Detect which cell encompasses the target text, then output its (X, Y) center coordinate. 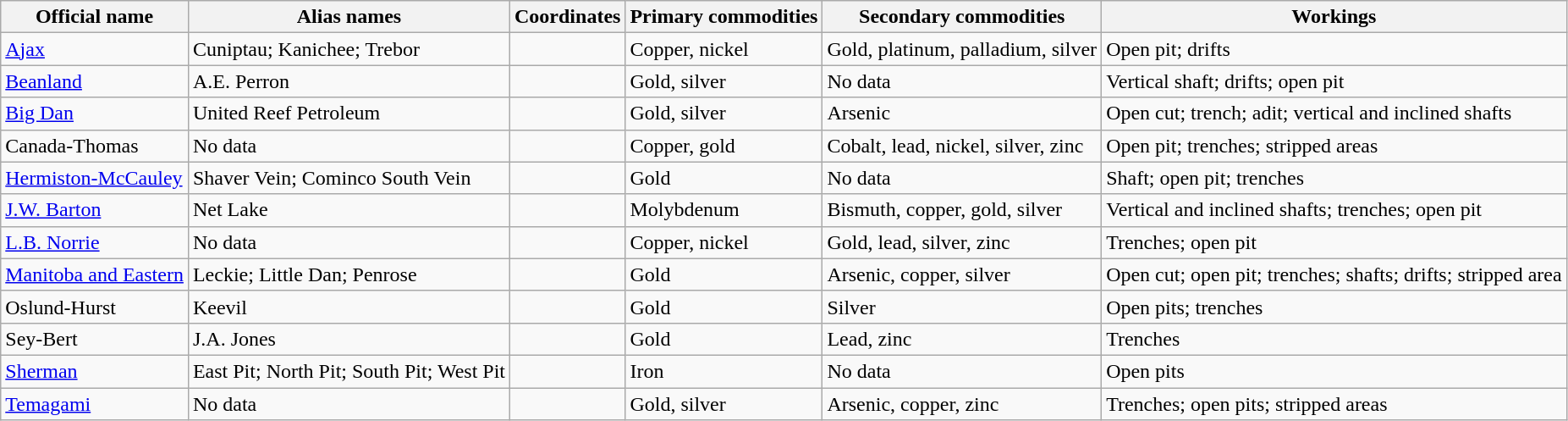
Open pit; drifts (1334, 49)
Primary commodities (724, 17)
Bismuth, copper, gold, silver (962, 210)
Secondary commodities (962, 17)
Shaft; open pit; trenches (1334, 178)
Open cut; open pit; trenches; shafts; drifts; stripped area (1334, 274)
Silver (962, 307)
Ajax (95, 49)
United Reef Petroleum (349, 114)
Alias names (349, 17)
Copper, gold (724, 146)
Manitoba and Eastern (95, 274)
Trenches; open pits; stripped areas (1334, 404)
Vertical shaft; drifts; open pit (1334, 81)
Open pit; trenches; stripped areas (1334, 146)
J.A. Jones (349, 339)
Iron (724, 371)
Canada-Thomas (95, 146)
L.B. Norrie (95, 242)
Big Dan (95, 114)
Open cut; trench; adit; vertical and inclined shafts (1334, 114)
Oslund-Hurst (95, 307)
Shaver Vein; Cominco South Vein (349, 178)
Keevil (349, 307)
Trenches; open pit (1334, 242)
Open pits; trenches (1334, 307)
Net Lake (349, 210)
Arsenic (962, 114)
Temagami (95, 404)
Arsenic, copper, zinc (962, 404)
Coordinates (568, 17)
Gold, lead, silver, zinc (962, 242)
Molybdenum (724, 210)
Lead, zinc (962, 339)
Leckie; Little Dan; Penrose (349, 274)
A.E. Perron (349, 81)
Official name (95, 17)
Workings (1334, 17)
Cobalt, lead, nickel, silver, zinc (962, 146)
Hermiston-McCauley (95, 178)
Cuniptau; Kanichee; Trebor (349, 49)
Sey-Bert (95, 339)
Arsenic, copper, silver (962, 274)
Vertical and inclined shafts; trenches; open pit (1334, 210)
East Pit; North Pit; South Pit; West Pit (349, 371)
Gold, platinum, palladium, silver (962, 49)
Open pits (1334, 371)
Trenches (1334, 339)
Sherman (95, 371)
J.W. Barton (95, 210)
Beanland (95, 81)
